From the cell containing the given text, extract its center point as [x, y] coordinate. 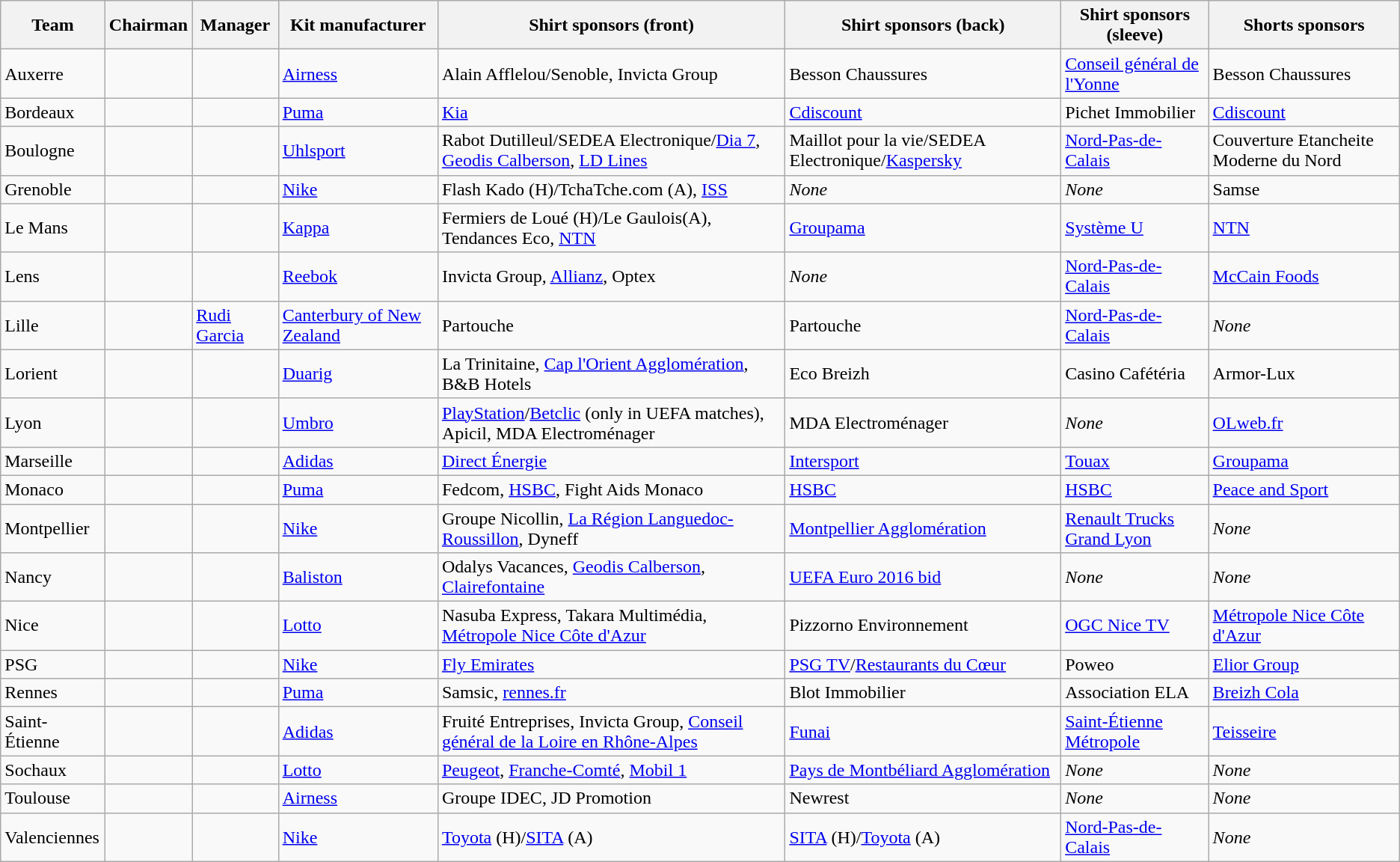
Grenoble [53, 189]
Lorient [53, 374]
Odalys Vacances, Geodis Calberson, Clairefontaine [611, 578]
Couverture Etancheite Moderne du Nord [1304, 151]
MDA Electroménager [923, 422]
Manager [235, 25]
Monaco [53, 489]
Shirt sponsors (sleeve) [1135, 25]
Peace and Sport [1304, 489]
Poweo [1135, 664]
Montpellier Agglomération [923, 528]
Newrest [923, 798]
Toulouse [53, 798]
Kappa [357, 227]
Shirt sponsors (front) [611, 25]
Nasuba Express, Takara Multimédia, Métropole Nice Côte d'Azur [611, 626]
Boulogne [53, 151]
Shorts sponsors [1304, 25]
Pichet Immobilier [1135, 112]
Teisseire [1304, 732]
PSG [53, 664]
SITA (H)/Toyota (A) [923, 837]
Nancy [53, 578]
Armor-Lux [1304, 374]
Lyon [53, 422]
Duarig [357, 374]
La Trinitaine, Cap l'Orient Agglomération, B&B Hotels [611, 374]
Rudi Garcia [235, 325]
Casino Cafétéria [1135, 374]
Sochaux [53, 770]
Fly Emirates [611, 664]
Renault Trucks Grand Lyon [1135, 528]
Samse [1304, 189]
Kit manufacturer [357, 25]
Nice [53, 626]
Breizh Cola [1304, 693]
Canterbury of New Zealand [357, 325]
McCain Foods [1304, 277]
Uhlsport [357, 151]
Groupe IDEC, JD Promotion [611, 798]
Reebok [357, 277]
Valenciennes [53, 837]
Pays de Montbéliard Agglomération [923, 770]
Lens [53, 277]
Lille [53, 325]
Elior Group [1304, 664]
Conseil général de l'Yonne [1135, 73]
Alain Afflelou/Senoble, Invicta Group [611, 73]
Samsic, rennes.fr [611, 693]
Peugeot, Franche-Comté, Mobil 1 [611, 770]
Groupe Nicollin, La Région Languedoc-Roussillon, Dyneff [611, 528]
Fedcom, HSBC, Fight Aids Monaco [611, 489]
Direct Énergie [611, 461]
Umbro [357, 422]
Eco Breizh [923, 374]
Shirt sponsors (back) [923, 25]
Flash Kado (H)/TchaTche.com (A), ISS [611, 189]
OGC Nice TV [1135, 626]
Fermiers de Loué (H)/Le Gaulois(A), Tendances Eco, NTN [611, 227]
Métropole Nice Côte d'Azur [1304, 626]
Invicta Group, Allianz, Optex [611, 277]
OLweb.fr [1304, 422]
Kia [611, 112]
Chairman [148, 25]
PlayStation/Betclic (only in UEFA matches), Apicil, MDA Electroménager [611, 422]
Intersport [923, 461]
Saint-Étienne [53, 732]
Association ELA [1135, 693]
Pizzorno Environnement [923, 626]
Auxerre [53, 73]
Rabot Dutilleul/SEDEA Electronique/Dia 7, Geodis Calberson, LD Lines [611, 151]
Toyota (H)/SITA (A) [611, 837]
Maillot pour la vie/SEDEA Electronique/Kaspersky [923, 151]
Rennes [53, 693]
UEFA Euro 2016 bid [923, 578]
PSG TV/Restaurants du Cœur [923, 664]
Touax [1135, 461]
Système U [1135, 227]
Bordeaux [53, 112]
Baliston [357, 578]
NTN [1304, 227]
Blot Immobilier [923, 693]
Team [53, 25]
Funai [923, 732]
Marseille [53, 461]
Fruité Entreprises, Invicta Group, Conseil général de la Loire en Rhône-Alpes [611, 732]
Le Mans [53, 227]
Saint-Étienne Métropole [1135, 732]
Montpellier [53, 528]
